Provide the [x, y] coordinate of the cell's center where the given text is located.  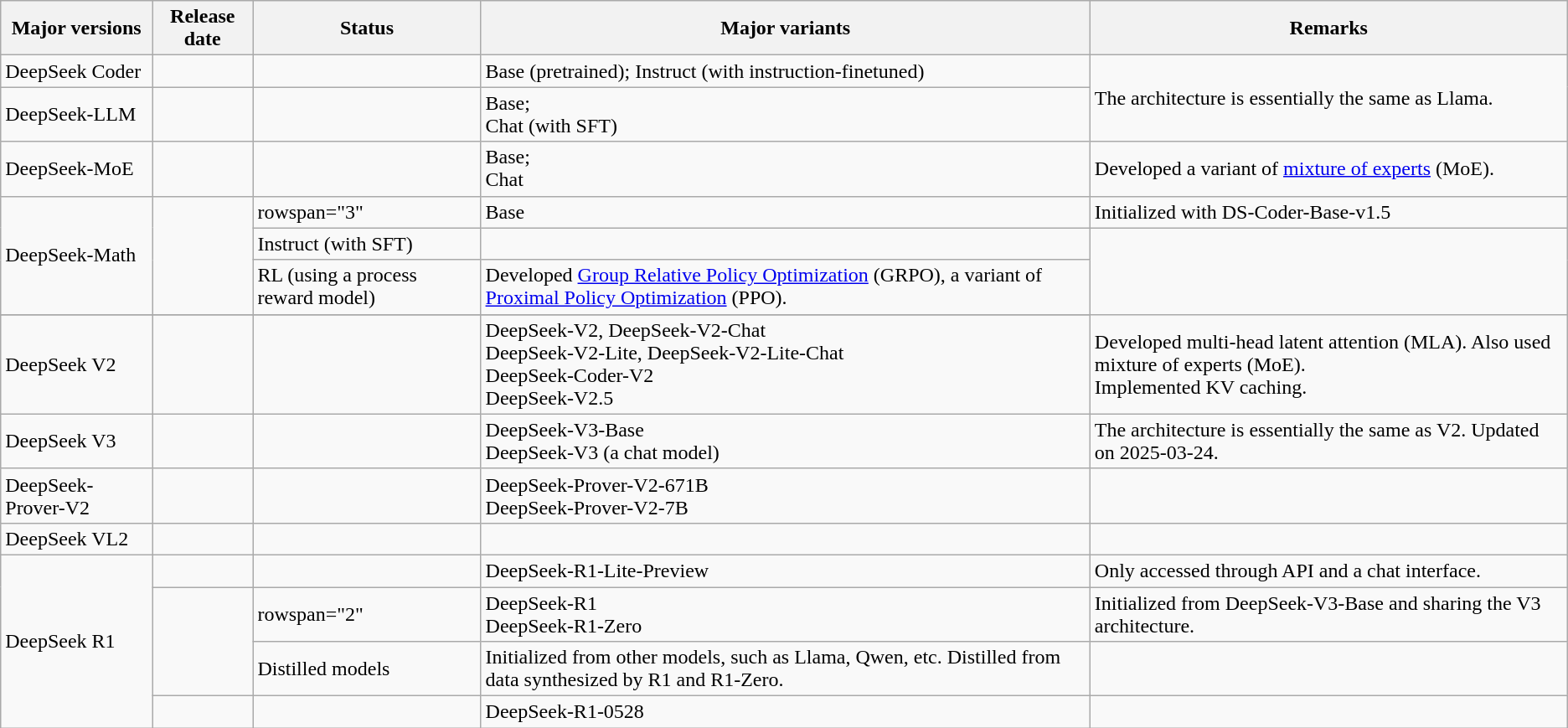
rowspan="3" [367, 212]
DeepSeek-Math [77, 255]
DeepSeek-V3-BaseDeepSeek-V3 (a chat model) [786, 441]
DeepSeek-R1-0528 [786, 712]
Distilled models [367, 669]
DeepSeek-Prover-V2 [77, 496]
Only accessed through API and a chat interface. [1328, 571]
DeepSeek V2 [77, 364]
DeepSeek-R1-Lite-Preview [786, 571]
DeepSeek R1 [77, 641]
Developed Group Relative Policy Optimization (GRPO), a variant of Proximal Policy Optimization (PPO). [786, 287]
DeepSeek Coder [77, 71]
Remarks [1328, 28]
DeepSeek-MoE [77, 169]
DeepSeek-Prover-V2-671BDeepSeek-Prover-V2-7B [786, 496]
Major variants [786, 28]
DeepSeek VL2 [77, 539]
rowspan="2" [367, 613]
Major versions [77, 28]
DeepSeek-V2, DeepSeek-V2-ChatDeepSeek-V2-Lite, DeepSeek-V2-Lite-ChatDeepSeek-Coder-V2DeepSeek-V2.5 [786, 364]
The architecture is essentially the same as Llama. [1328, 99]
The architecture is essentially the same as V2. Updated on 2025-03-24. [1328, 441]
DeepSeek V3 [77, 441]
Base (pretrained); Instruct (with instruction-finetuned) [786, 71]
Initialized from other models, such as Llama, Qwen, etc. Distilled from data synthesized by R1 and R1-Zero. [786, 669]
Initialized from DeepSeek-V3-Base and sharing the V3 architecture. [1328, 613]
Base;Chat (with SFT) [786, 114]
DeepSeek-LLM [77, 114]
Developed multi-head latent attention (MLA). Also used mixture of experts (MoE).Implemented KV caching. [1328, 364]
Developed a variant of mixture of experts (MoE). [1328, 169]
Release date [203, 28]
Status [367, 28]
Initialized with DS-Coder-Base-v1.5 [1328, 212]
Instruct (with SFT) [367, 244]
DeepSeek-R1DeepSeek-R1-Zero [786, 613]
Base;Chat [786, 169]
RL (using a process reward model) [367, 287]
Base [786, 212]
